Identify which cell holds the provided text, then report its [X, Y] central coordinate. 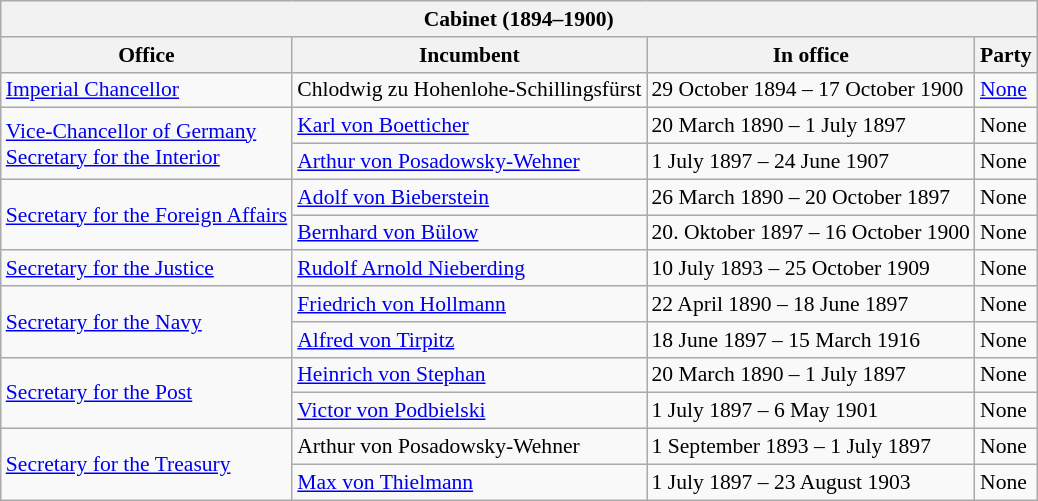
1 September 1893 – 1 July 1897 [810, 447]
Victor von Podbielski [469, 411]
Vice-Chancellor of GermanySecretary for the Interior [146, 144]
Max von Thielmann [469, 482]
Secretary for the Navy [146, 322]
Secretary for the Justice [146, 269]
Cabinet (1894–1900) [519, 19]
Heinrich von Stephan [469, 375]
Imperial Chancellor [146, 90]
Friedrich von Hollmann [469, 304]
10 July 1893 – 25 October 1909 [810, 269]
Secretary for the Treasury [146, 464]
20. Oktober 1897 – 16 October 1900 [810, 233]
Incumbent [469, 55]
18 June 1897 – 15 March 1916 [810, 340]
Karl von Boetticher [469, 126]
26 March 1890 – 20 October 1897 [810, 197]
Alfred von Tirpitz [469, 340]
Rudolf Arnold Nieberding [469, 269]
22 April 1890 – 18 June 1897 [810, 304]
1 July 1897 – 24 June 1907 [810, 162]
In office [810, 55]
1 July 1897 – 23 August 1903 [810, 482]
Bernhard von Bülow [469, 233]
Secretary for the Foreign Affairs [146, 214]
Adolf von Bieberstein [469, 197]
1 July 1897 – 6 May 1901 [810, 411]
Office [146, 55]
Party [1006, 55]
Chlodwig zu Hohenlohe-Schillingsfürst [469, 90]
Secretary for the Post [146, 392]
29 October 1894 – 17 October 1900 [810, 90]
